Return the [X, Y] coordinate for the center point of the cell that contains the specified text.  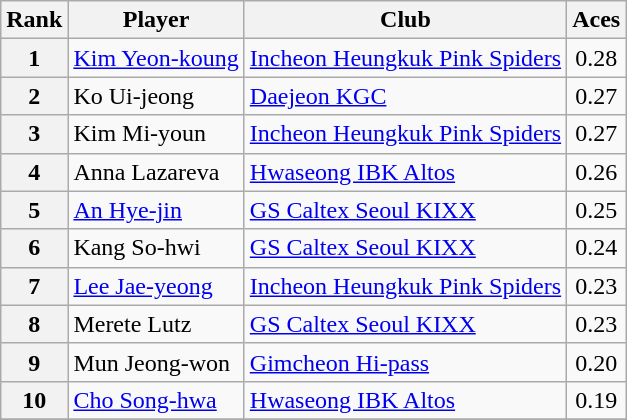
An Hye-jin [156, 210]
Player [156, 20]
Club [405, 20]
7 [34, 286]
Rank [34, 20]
Lee Jae-yeong [156, 286]
Anna Lazareva [156, 172]
4 [34, 172]
0.28 [596, 58]
2 [34, 96]
0.19 [596, 400]
3 [34, 134]
0.26 [596, 172]
Daejeon KGC [405, 96]
10 [34, 400]
6 [34, 248]
Merete Lutz [156, 324]
0.20 [596, 362]
8 [34, 324]
Cho Song-hwa [156, 400]
Gimcheon Hi-pass [405, 362]
1 [34, 58]
Kang So-hwi [156, 248]
0.25 [596, 210]
Aces [596, 20]
5 [34, 210]
0.24 [596, 248]
Mun Jeong-won [156, 362]
9 [34, 362]
Kim Mi-youn [156, 134]
Ko Ui-jeong [156, 96]
Kim Yeon-koung [156, 58]
